Identify which cell holds the provided text, then report its (x, y) central coordinate. 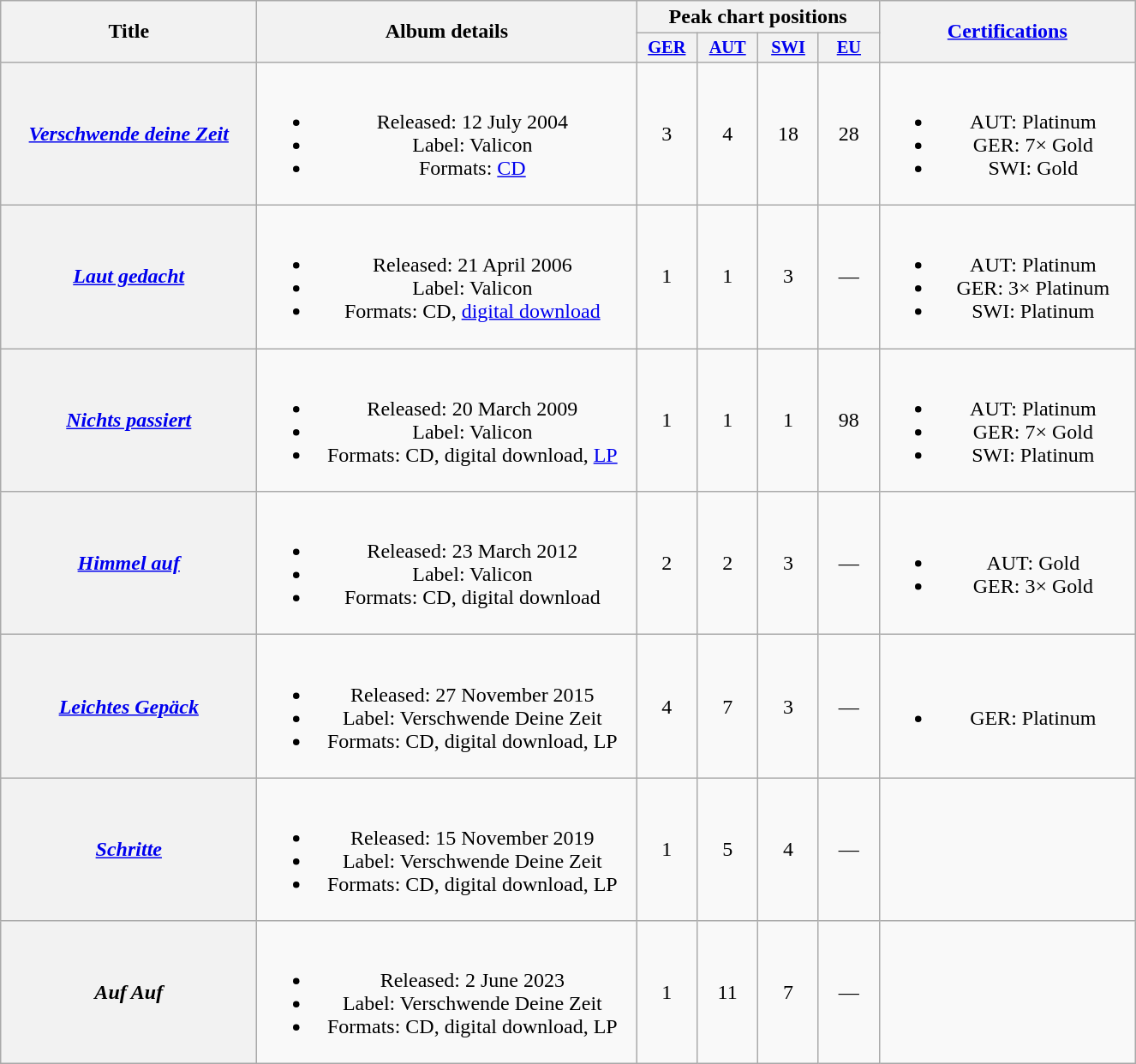
98 (848, 420)
Laut gedacht (129, 278)
Schritte (129, 850)
Album details (447, 32)
Certifications (1007, 32)
Leichtes Gepäck (129, 706)
Title (129, 32)
AUT: PlatinumGER: 3× PlatinumSWI: Platinum (1007, 278)
Released: 27 November 2015Label: Verschwende Deine ZeitFormats: CD, digital download, LP (447, 706)
Peak chart positions (757, 17)
EU (848, 48)
Released: 23 March 2012Label: ValiconFormats: CD, digital download (447, 564)
GER (667, 48)
Released: 2 June 2023Label: Verschwende Deine ZeitFormats: CD, digital download, LP (447, 992)
28 (848, 134)
AUT: PlatinumGER: 7× GoldSWI: Platinum (1007, 420)
5 (728, 850)
Released: 15 November 2019Label: Verschwende Deine ZeitFormats: CD, digital download, LP (447, 850)
AUT: GoldGER: 3× Gold (1007, 564)
Released: 20 March 2009Label: ValiconFormats: CD, digital download, LP (447, 420)
18 (788, 134)
AUT: PlatinumGER: 7× GoldSWI: Gold (1007, 134)
Himmel auf (129, 564)
Released: 12 July 2004Label: ValiconFormats: CD (447, 134)
Auf Auf (129, 992)
Nichts passiert (129, 420)
AUT (728, 48)
Released: 21 April 2006Label: ValiconFormats: CD, digital download (447, 278)
Verschwende deine Zeit (129, 134)
11 (728, 992)
GER: Platinum (1007, 706)
SWI (788, 48)
